Locate the cell with the specified text and output its (X, Y) center coordinate. 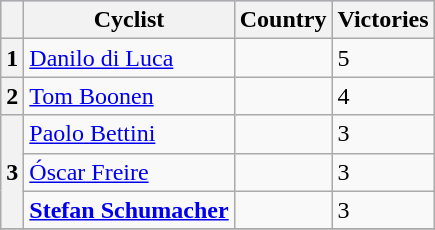
Cyclist (129, 20)
Óscar Freire (129, 172)
Stefan Schumacher (129, 210)
Tom Boonen (129, 96)
Victories (383, 20)
1 (12, 58)
2 (12, 96)
Paolo Bettini (129, 134)
5 (383, 58)
Country (283, 20)
Danilo di Luca (129, 58)
4 (383, 96)
